Identify which cell holds the provided text, then report its [X, Y] central coordinate. 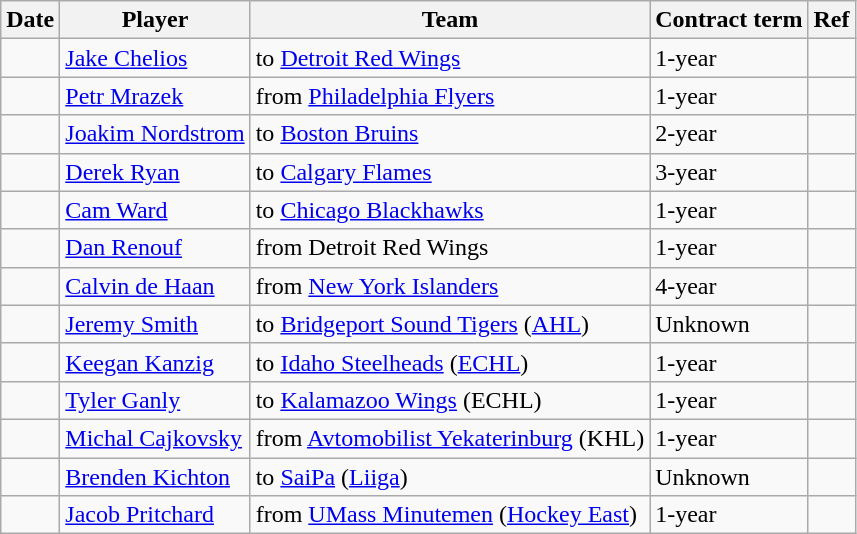
Jake Chelios [155, 58]
2-year [729, 134]
to Kalamazoo Wings (ECHL) [450, 400]
Team [450, 20]
to Detroit Red Wings [450, 58]
from Detroit Red Wings [450, 248]
Keegan Kanzig [155, 362]
Jacob Pritchard [155, 515]
from UMass Minutemen (Hockey East) [450, 515]
Derek Ryan [155, 172]
Ref [832, 20]
from New York Islanders [450, 286]
Calvin de Haan [155, 286]
Player [155, 20]
from Philadelphia Flyers [450, 96]
3-year [729, 172]
Joakim Nordstrom [155, 134]
to Idaho Steelheads (ECHL) [450, 362]
Brenden Kichton [155, 477]
Michal Cajkovsky [155, 438]
to Bridgeport Sound Tigers (AHL) [450, 324]
Date [30, 20]
to Chicago Blackhawks [450, 210]
4-year [729, 286]
Petr Mrazek [155, 96]
to SaiPa (Liiga) [450, 477]
from Avtomobilist Yekaterinburg (KHL) [450, 438]
Dan Renouf [155, 248]
to Calgary Flames [450, 172]
Contract term [729, 20]
Cam Ward [155, 210]
to Boston Bruins [450, 134]
Tyler Ganly [155, 400]
Jeremy Smith [155, 324]
